Extract the (X, Y) coordinate from the center of the cell holding the provided text.  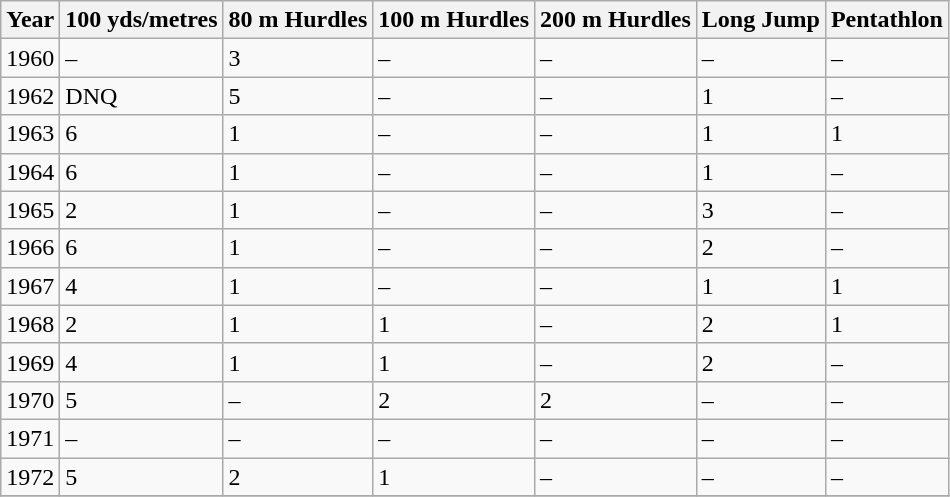
1971 (30, 438)
1962 (30, 96)
100 m Hurdles (454, 20)
200 m Hurdles (616, 20)
1963 (30, 134)
Pentathlon (886, 20)
1968 (30, 324)
1966 (30, 248)
DNQ (142, 96)
Long Jump (760, 20)
1967 (30, 286)
1970 (30, 400)
80 m Hurdles (298, 20)
100 yds/metres (142, 20)
1972 (30, 477)
1965 (30, 210)
1964 (30, 172)
1960 (30, 58)
Year (30, 20)
1969 (30, 362)
